Extract the [X, Y] coordinate from the center of the cell holding the provided text.  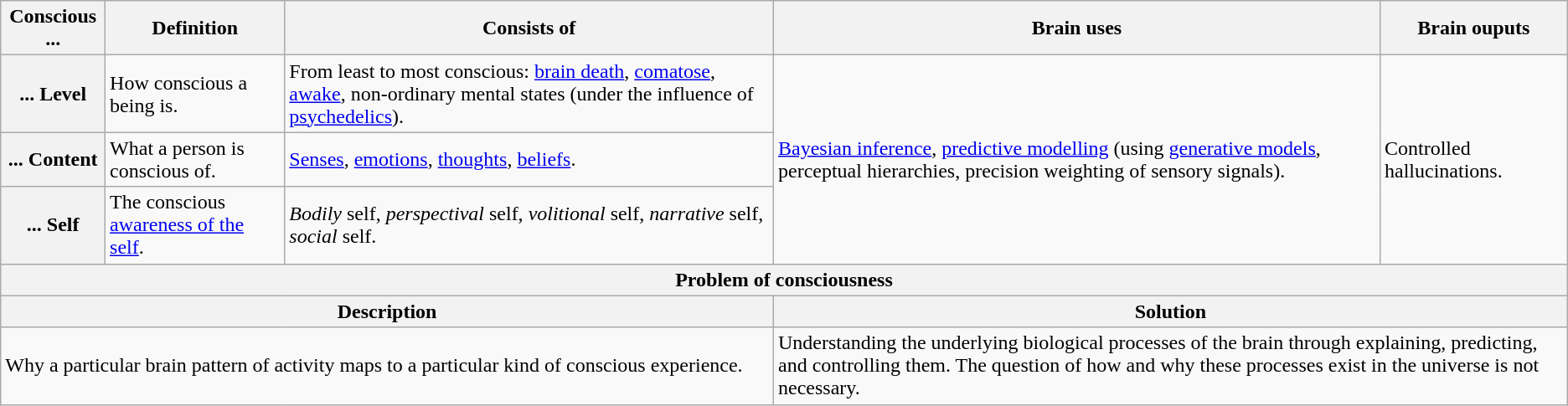
Controlled hallucinations. [1473, 159]
The conscious awareness of the self. [195, 225]
What a person is conscious of. [195, 159]
Description [387, 311]
Bodily self, perspectival self, volitional self, narrative self, social self. [529, 225]
Brain ouputs [1473, 28]
Bayesian inference, predictive modelling (using generative models, perceptual hierarchies, precision weighting of sensory signals). [1076, 159]
Solution [1170, 311]
Why a particular brain pattern of activity maps to a particular kind of conscious experience. [387, 366]
How conscious a being is. [195, 94]
... Self [54, 225]
Brain uses [1076, 28]
Senses, emotions, thoughts, beliefs. [529, 159]
Conscious ... [54, 28]
... Level [54, 94]
Consists of [529, 28]
Problem of consciousness [784, 280]
Definition [195, 28]
... Content [54, 159]
From least to most conscious: brain death, comatose, awake, non-ordinary mental states (under the influence of psychedelics). [529, 94]
